Identify which cell holds the provided text, then report its (x, y) central coordinate. 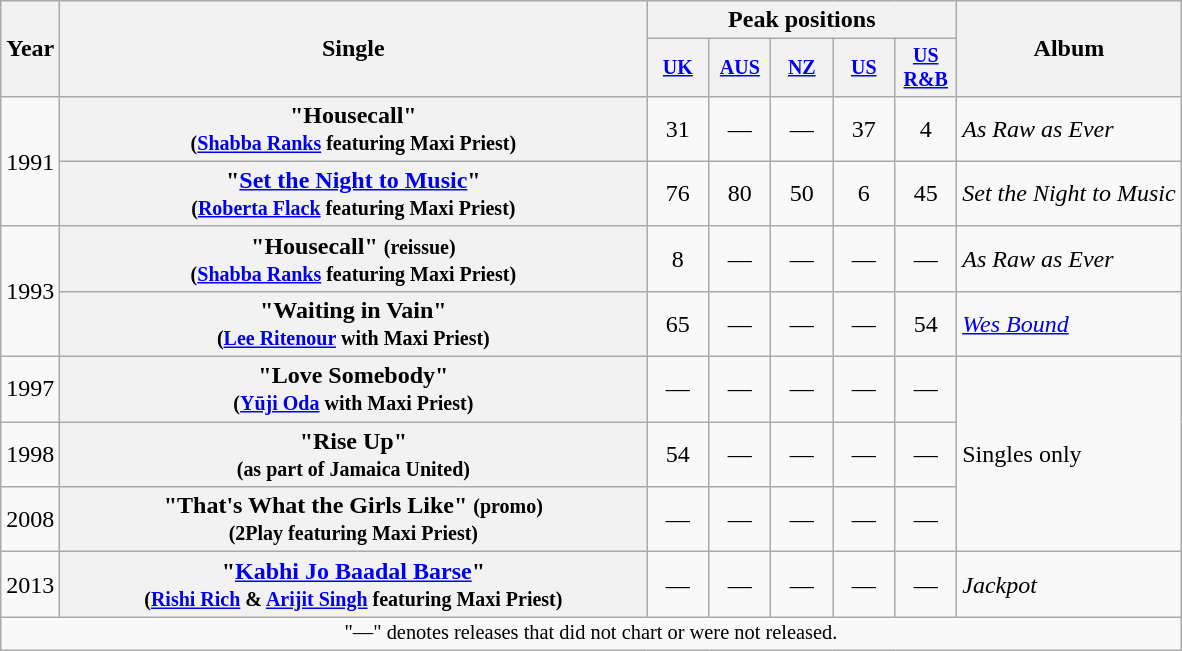
"Love Somebody"(Yūji Oda with Maxi Priest) (354, 390)
31 (678, 128)
US (864, 68)
65 (678, 324)
1998 (30, 454)
2013 (30, 584)
AUS (740, 68)
80 (740, 194)
"—" denotes releases that did not chart or were not released. (591, 634)
NZ (802, 68)
Set the Night to Music (1069, 194)
"Set the Night to Music"(Roberta Flack featuring Maxi Priest) (354, 194)
Year (30, 49)
1997 (30, 390)
Singles only (1069, 454)
6 (864, 194)
"That's What the Girls Like" (promo)(2Play featuring Maxi Priest) (354, 520)
45 (926, 194)
Wes Bound (1069, 324)
2008 (30, 520)
37 (864, 128)
"Rise Up"(as part of Jamaica United) (354, 454)
US R&B (926, 68)
1993 (30, 291)
50 (802, 194)
8 (678, 258)
"Kabhi Jo Baadal Barse" (Rishi Rich & Arijit Singh featuring Maxi Priest) (354, 584)
76 (678, 194)
"Housecall" (reissue)(Shabba Ranks featuring Maxi Priest) (354, 258)
1991 (30, 161)
"Waiting in Vain"(Lee Ritenour with Maxi Priest) (354, 324)
Peak positions (802, 20)
UK (678, 68)
Single (354, 49)
4 (926, 128)
Jackpot (1069, 584)
"Housecall"(Shabba Ranks featuring Maxi Priest) (354, 128)
Album (1069, 49)
